Extract the [x, y] coordinate from the center of the cell holding the provided text.  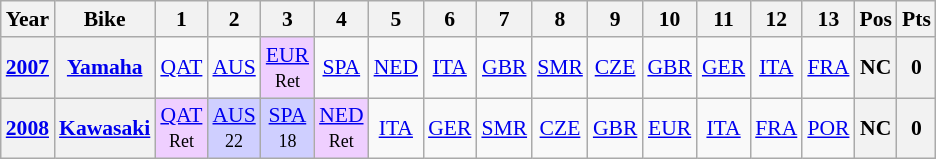
SPA18 [288, 128]
2007 [28, 68]
Pts [916, 19]
NEDRet [341, 128]
11 [724, 19]
7 [504, 19]
9 [616, 19]
Year [28, 19]
AUS [234, 68]
POR [828, 128]
QATRet [181, 128]
4 [341, 19]
AUS22 [234, 128]
2008 [28, 128]
1 [181, 19]
QAT [181, 68]
5 [396, 19]
2 [234, 19]
SPA [341, 68]
Yamaha [104, 68]
13 [828, 19]
12 [776, 19]
Pos [876, 19]
NED [396, 68]
Bike [104, 19]
Kawasaki [104, 128]
10 [670, 19]
3 [288, 19]
EUR [670, 128]
8 [560, 19]
6 [450, 19]
EURRet [288, 68]
